Identify which cell holds the provided text, then report its (X, Y) central coordinate. 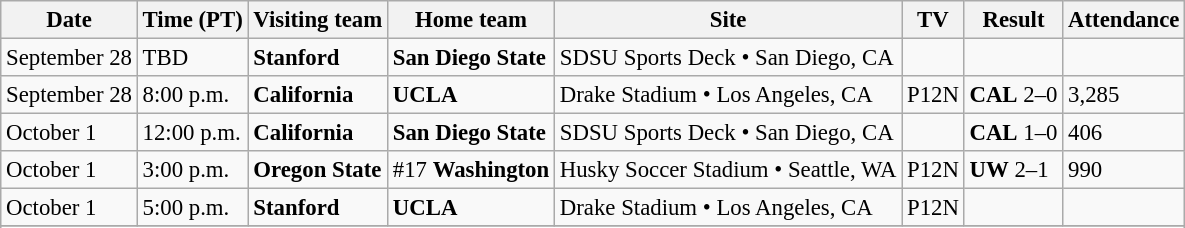
Attendance (1124, 20)
TV (934, 20)
#17 Washington (472, 170)
Site (728, 20)
Oregon State (318, 170)
CAL 1–0 (1014, 133)
TBD (192, 58)
406 (1124, 133)
UW 2–1 (1014, 170)
3:00 p.m. (192, 170)
990 (1124, 170)
Home team (472, 20)
Visiting team (318, 20)
Husky Soccer Stadium • Seattle, WA (728, 170)
Result (1014, 20)
3,285 (1124, 95)
Time (PT) (192, 20)
CAL 2–0 (1014, 95)
5:00 p.m. (192, 208)
12:00 p.m. (192, 133)
Date (69, 20)
8:00 p.m. (192, 95)
